Return the [X, Y] coordinate for the center point of the cell that contains the specified text.  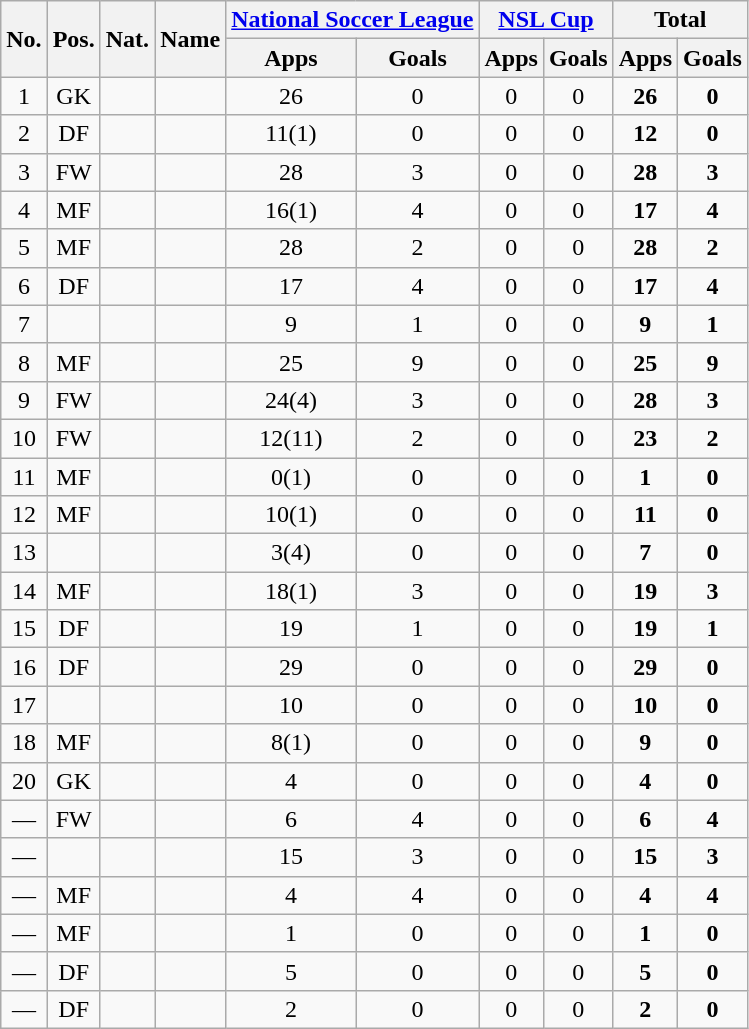
No. [24, 39]
Nat. [127, 39]
10(1) [291, 515]
16(1) [291, 210]
8 [24, 362]
13 [24, 553]
12(11) [291, 438]
18(1) [291, 591]
0(1) [291, 477]
24(4) [291, 400]
8(1) [291, 743]
3(4) [291, 553]
Pos. [74, 39]
National Soccer League [352, 20]
Total [680, 20]
11(1) [291, 134]
23 [645, 438]
NSL Cup [546, 20]
Name [190, 39]
18 [24, 743]
16 [24, 667]
20 [24, 781]
14 [24, 591]
